Scan for the cell matching the given text and deliver its (x, y) coordinate at center. 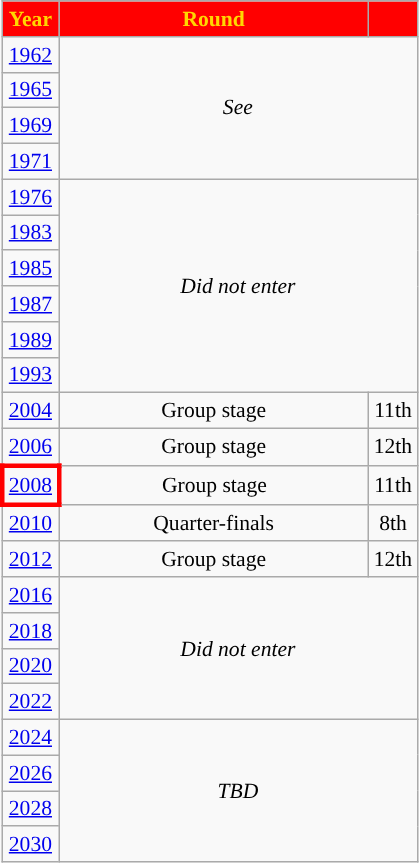
2004 (30, 411)
1987 (30, 304)
2020 (30, 666)
1989 (30, 340)
2026 (30, 773)
1965 (30, 90)
1993 (30, 375)
1969 (30, 126)
2018 (30, 631)
See (238, 108)
2016 (30, 595)
2022 (30, 702)
1971 (30, 162)
1985 (30, 269)
2030 (30, 845)
2008 (30, 486)
Year (30, 19)
2010 (30, 522)
TBD (238, 791)
2028 (30, 809)
2012 (30, 560)
Quarter-finals (214, 522)
8th (394, 522)
1962 (30, 55)
2024 (30, 738)
1983 (30, 233)
1976 (30, 197)
2006 (30, 448)
Round (214, 19)
